Detect which cell encompasses the target text, then output its (x, y) center coordinate. 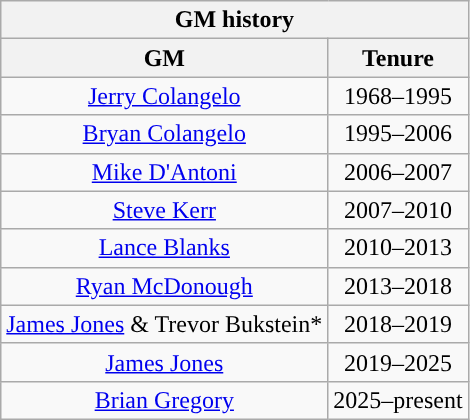
Steve Kerr (164, 210)
Tenure (398, 58)
1968–1995 (398, 96)
James Jones (164, 362)
1995–2006 (398, 134)
2025–present (398, 400)
2006–2007 (398, 172)
Jerry Colangelo (164, 96)
James Jones & Trevor Bukstein* (164, 324)
Bryan Colangelo (164, 134)
2018–2019 (398, 324)
2010–2013 (398, 248)
GM (164, 58)
Mike D'Antoni (164, 172)
2007–2010 (398, 210)
2013–2018 (398, 286)
2019–2025 (398, 362)
GM history (234, 20)
Ryan McDonough (164, 286)
Brian Gregory (164, 400)
Lance Blanks (164, 248)
